Return the [x, y] coordinate for the center point of the cell that contains the specified text.  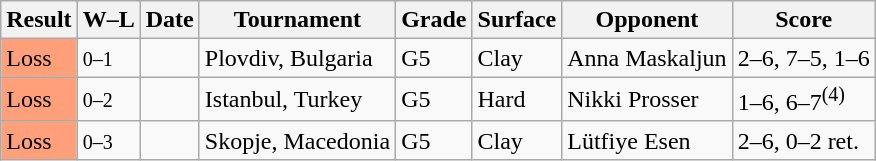
2–6, 7–5, 1–6 [804, 58]
2–6, 0–2 ret. [804, 140]
Grade [434, 20]
Score [804, 20]
0–3 [108, 140]
Surface [517, 20]
Nikki Prosser [647, 100]
0–2 [108, 100]
Result [39, 20]
Date [170, 20]
Lütfiye Esen [647, 140]
0–1 [108, 58]
Skopje, Macedonia [297, 140]
Hard [517, 100]
Istanbul, Turkey [297, 100]
Anna Maskaljun [647, 58]
Tournament [297, 20]
Plovdiv, Bulgaria [297, 58]
W–L [108, 20]
1–6, 6–7(4) [804, 100]
Opponent [647, 20]
